Find where the given text appears and provide that cell's center as [X, Y] coordinate. 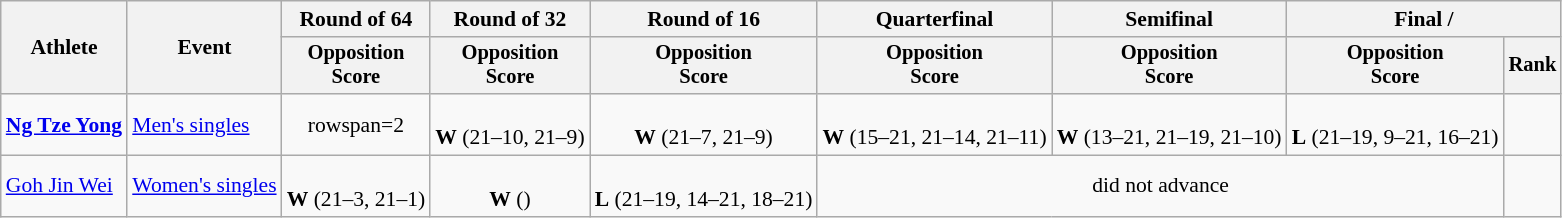
Ng Tze Yong [64, 124]
L (21–19, 14–21, 18–21) [704, 186]
L (21–19, 9–21, 16–21) [1396, 124]
Goh Jin Wei [64, 186]
W (13–21, 21–19, 21–10) [1170, 124]
Round of 16 [704, 19]
W () [510, 186]
W (21–7, 21–9) [704, 124]
Semifinal [1170, 19]
Quarterfinal [934, 19]
Event [204, 48]
did not advance [1160, 186]
Round of 32 [510, 19]
Final / [1424, 19]
W (21–3, 21–1) [356, 186]
W (21–10, 21–9) [510, 124]
Round of 64 [356, 19]
Women's singles [204, 186]
W (15–21, 21–14, 21–11) [934, 124]
Athlete [64, 48]
Rank [1533, 66]
Men's singles [204, 124]
rowspan=2 [356, 124]
